Search for the cell housing the specified text and yield its (x, y) center coordinate. 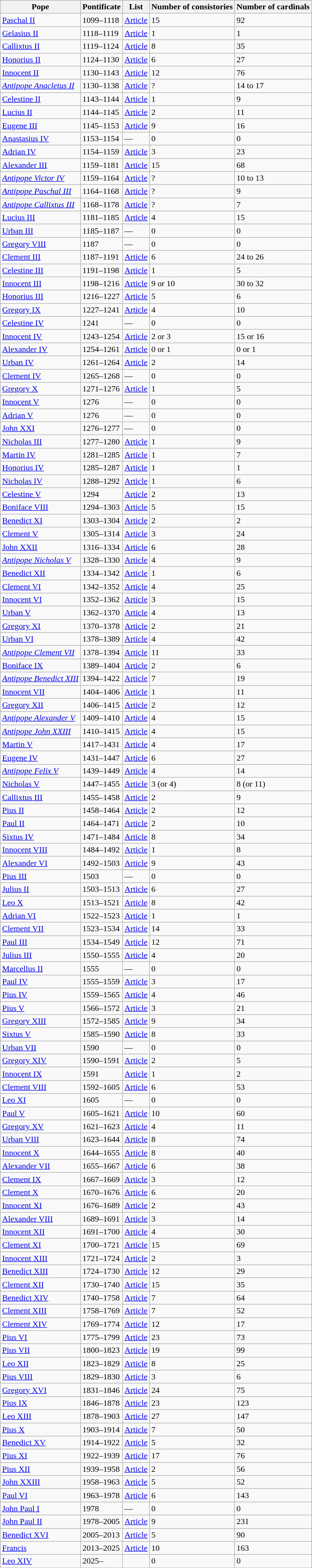
Boniface IX (40, 665)
1216–1227 (102, 297)
1389–1404 (102, 665)
24 to 26 (273, 257)
1334–1342 (102, 573)
2 or 3 (192, 336)
8 (or 11) (273, 784)
Leo XIII (40, 1416)
56 (273, 1469)
Pius VII (40, 1350)
Alexander VIII (40, 1218)
Boniface VIII (40, 507)
14 to 17 (273, 86)
1592–1605 (102, 1087)
Clement III (40, 257)
Antipope Felix V (40, 771)
1281–1285 (102, 455)
Urban IV (40, 362)
Nicholas V (40, 784)
1730–1740 (102, 1285)
Pius III (40, 876)
1370–1378 (102, 626)
Benedict XVI (40, 1535)
Gregory XV (40, 1126)
Clement V (40, 534)
Pius V (40, 1008)
Gregory XIII (40, 1021)
1254–1261 (102, 349)
1555–1559 (102, 981)
1963–1978 (102, 1495)
Innocent IV (40, 336)
2013–2025 (102, 1548)
Clement IV (40, 375)
Leo XIV (40, 1561)
1265–1268 (102, 375)
1124–1130 (102, 60)
1455–1458 (102, 797)
Pius VI (40, 1337)
Antipope Clement VII (40, 652)
1119–1124 (102, 46)
1410–1415 (102, 731)
50 (273, 1430)
1513–1521 (102, 903)
Paul III (40, 942)
John XXIII (40, 1482)
Adrian IV (40, 152)
1099–1118 (102, 20)
Antipope John XXIII (40, 731)
Innocent V (40, 402)
Anastasius IV (40, 138)
Sixtus IV (40, 837)
Nicholas IV (40, 481)
1903–1914 (102, 1430)
1978–2005 (102, 1522)
Adrian V (40, 415)
Leo XI (40, 1100)
Celestine V (40, 494)
Paul VI (40, 1495)
John Paul I (40, 1508)
Gregory XII (40, 705)
1168–1178 (102, 205)
1154–1159 (102, 152)
Paschal II (40, 20)
1667–1669 (102, 1179)
Leo XII (40, 1363)
Eugene IV (40, 758)
1378–1394 (102, 652)
1328–1330 (102, 560)
1534–1549 (102, 942)
143 (273, 1495)
1503 (102, 876)
46 (273, 995)
Gregory IX (40, 310)
1439–1449 (102, 771)
1409–1410 (102, 718)
40 (273, 1153)
1187 (102, 244)
Clement VIII (40, 1087)
Clement VI (40, 587)
1676–1689 (102, 1205)
Pius VIII (40, 1377)
Gregory VIII (40, 244)
1922–1939 (102, 1456)
Benedict XII (40, 573)
Celestine IV (40, 323)
Number of consistories (192, 7)
1303–1304 (102, 520)
1700–1721 (102, 1245)
Celestine II (40, 99)
Callixtus II (40, 46)
Paul IV (40, 981)
1406–1415 (102, 705)
John XXII (40, 547)
Francis (40, 1548)
90 (273, 1535)
Clement IX (40, 1179)
Antipope Alexander V (40, 718)
1878–1903 (102, 1416)
231 (273, 1522)
1241 (102, 323)
Clement VII (40, 929)
1294–1303 (102, 507)
147 (273, 1416)
Honorius IV (40, 468)
Gelasius II (40, 33)
Innocent III (40, 283)
69 (273, 1245)
53 (273, 1087)
1823–1829 (102, 1363)
1591 (102, 1074)
Innocent X (40, 1153)
Urban VI (40, 639)
Honorius III (40, 297)
Gregory XVI (40, 1390)
1187–1191 (102, 257)
Nicholas III (40, 442)
1800–1823 (102, 1350)
Alexander VI (40, 863)
1846–1878 (102, 1403)
1316–1334 (102, 547)
Clement XII (40, 1285)
Antipope Nicholas V (40, 560)
Innocent XI (40, 1205)
163 (273, 1548)
1447–1455 (102, 784)
2005–2013 (102, 1535)
Innocent XII (40, 1232)
1191–1198 (102, 270)
John XXI (40, 428)
Leo X (40, 903)
73 (273, 1337)
Urban III (40, 231)
Lucius III (40, 218)
1294 (102, 494)
1417–1431 (102, 744)
1623–1644 (102, 1140)
1145–1153 (102, 125)
1181–1185 (102, 218)
1978 (102, 1508)
1740–1758 (102, 1298)
1590 (102, 1048)
Paul II (40, 824)
30 (273, 1232)
28 (273, 547)
John Paul II (40, 1522)
Honorius II (40, 60)
30 to 32 (273, 283)
1471–1484 (102, 837)
1227–1241 (102, 310)
1285–1287 (102, 468)
1243–1254 (102, 336)
1305–1314 (102, 534)
15 or 16 (273, 336)
1342–1352 (102, 587)
1939–1958 (102, 1469)
Martin V (40, 744)
1523–1534 (102, 929)
Antipope Benedict XIII (40, 679)
Gregory XI (40, 626)
1572–1585 (102, 1021)
1261–1264 (102, 362)
1522–1523 (102, 916)
Clement XIII (40, 1311)
1829–1830 (102, 1377)
92 (273, 20)
1159–1181 (102, 165)
1769–1774 (102, 1324)
Callixtus III (40, 797)
Alexander IV (40, 349)
1914–1922 (102, 1443)
1143–1144 (102, 99)
3 (or 4) (192, 784)
Pius II (40, 810)
Urban VII (40, 1048)
Antipope Anacletus II (40, 86)
1566–1572 (102, 1008)
Benedict XIV (40, 1298)
71 (273, 942)
1378–1389 (102, 639)
16 (273, 125)
99 (273, 1350)
64 (273, 1298)
Adrian VI (40, 916)
1721–1724 (102, 1258)
1198–1216 (102, 283)
Alexander VII (40, 1166)
68 (273, 165)
Antipope Paschal III (40, 191)
1394–1422 (102, 679)
Julius II (40, 889)
Pius XI (40, 1456)
1559–1565 (102, 995)
1655–1667 (102, 1166)
29 (273, 1271)
123 (273, 1403)
Gregory XIV (40, 1061)
1831–1846 (102, 1390)
1724–1730 (102, 1271)
Antipope Callixtus III (40, 205)
Pius XII (40, 1469)
Marcellus II (40, 968)
1691–1700 (102, 1232)
9 or 10 (192, 283)
1276–1277 (102, 428)
1590–1591 (102, 1061)
1130–1143 (102, 73)
Urban VIII (40, 1140)
1144–1145 (102, 112)
1277–1280 (102, 442)
Julius III (40, 955)
1605–1621 (102, 1113)
1164–1168 (102, 191)
1484–1492 (102, 850)
List (136, 7)
1689–1691 (102, 1218)
1159–1164 (102, 178)
38 (273, 1166)
2025– (102, 1561)
1958–1963 (102, 1482)
1431–1447 (102, 758)
1362–1370 (102, 613)
10 to 13 (273, 178)
Celestine III (40, 270)
Innocent VIII (40, 850)
Benedict XI (40, 520)
Paul V (40, 1113)
Clement XI (40, 1245)
Innocent XIII (40, 1258)
1153–1154 (102, 138)
Eugene III (40, 125)
74 (273, 1140)
Clement X (40, 1192)
1288–1292 (102, 481)
Pontificate (102, 7)
1621–1623 (102, 1126)
Innocent VI (40, 600)
Sixtus V (40, 1034)
1271–1276 (102, 389)
Innocent VII (40, 692)
32 (273, 1443)
1118–1119 (102, 33)
1550–1555 (102, 955)
1758–1769 (102, 1311)
1458–1464 (102, 810)
75 (273, 1390)
Pius IV (40, 995)
1404–1406 (102, 692)
1644–1655 (102, 1153)
Alexander III (40, 165)
Martin IV (40, 455)
Urban V (40, 613)
1464–1471 (102, 824)
Pope (40, 7)
1775–1799 (102, 1337)
Clement XIV (40, 1324)
Innocent IX (40, 1074)
Pius X (40, 1430)
1585–1590 (102, 1034)
Benedict XIII (40, 1271)
1492–1503 (102, 863)
60 (273, 1113)
Innocent II (40, 73)
Pius IX (40, 1403)
1670–1676 (102, 1192)
Benedict XV (40, 1443)
1503–1513 (102, 889)
1130–1138 (102, 86)
Number of cardinals (273, 7)
1352–1362 (102, 600)
1555 (102, 968)
1605 (102, 1100)
Antipope Victor IV (40, 178)
1185–1187 (102, 231)
Gregory X (40, 389)
Lucius II (40, 112)
